Pinpoint the cell where the given text exists, returning its (x, y) midpoint coordinate. 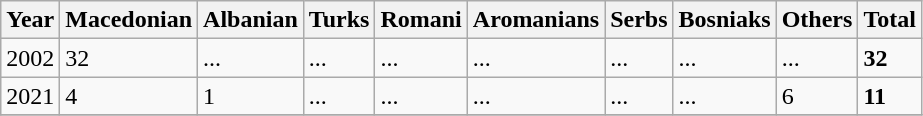
Others (817, 20)
2002 (30, 58)
Albanian (251, 20)
6 (817, 96)
Romani (421, 20)
Macedonian (129, 20)
Total (890, 20)
Aromanians (536, 20)
2021 (30, 96)
4 (129, 96)
Year (30, 20)
11 (890, 96)
Turks (339, 20)
Bosniaks (724, 20)
Serbs (639, 20)
1 (251, 96)
